For the text-containing cell, return its midpoint in (X, Y) coordinate format. 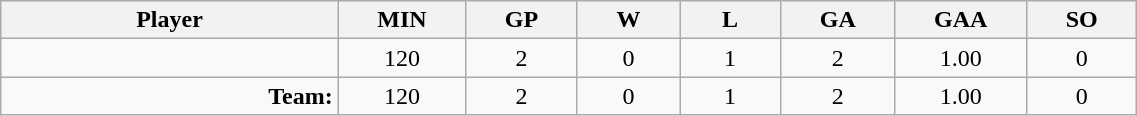
W (628, 20)
MIN (402, 20)
SO (1081, 20)
Player (170, 20)
GA (838, 20)
GP (522, 20)
GAA (961, 20)
L (730, 20)
Team: (170, 96)
